For the text-containing cell, return its midpoint in [X, Y] coordinate format. 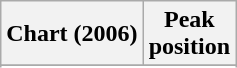
Peak position [189, 34]
Chart (2006) [72, 34]
